From the cell containing the given text, extract its center point as [x, y] coordinate. 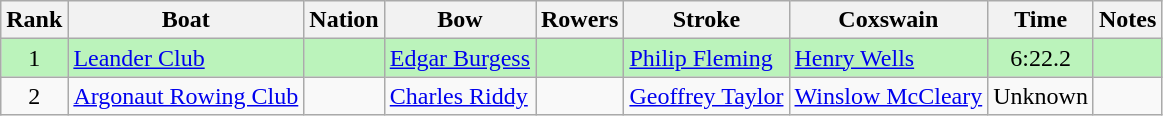
Notes [1127, 20]
Geoffrey Taylor [706, 96]
Coxswain [888, 20]
Edgar Burgess [460, 58]
Time [1041, 20]
Rank [34, 20]
Nation [344, 20]
Philip Fleming [706, 58]
Leander Club [186, 58]
Bow [460, 20]
2 [34, 96]
Stroke [706, 20]
Henry Wells [888, 58]
Boat [186, 20]
Winslow McCleary [888, 96]
Charles Riddy [460, 96]
6:22.2 [1041, 58]
Argonaut Rowing Club [186, 96]
1 [34, 58]
Unknown [1041, 96]
Rowers [580, 20]
